Find where the given text appears and provide that cell's center as [X, Y] coordinate. 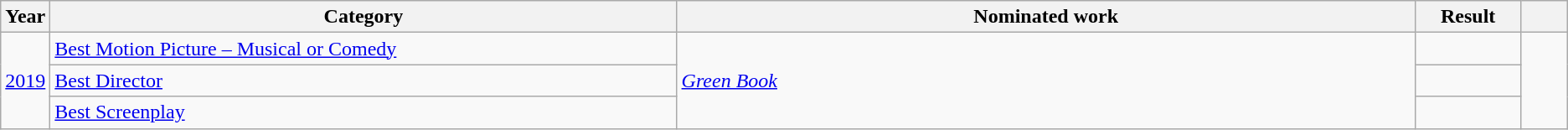
Year [25, 17]
Best Motion Picture – Musical or Comedy [364, 49]
Nominated work [1045, 17]
Best Director [364, 81]
Best Screenplay [364, 112]
Green Book [1045, 81]
2019 [25, 81]
Result [1467, 17]
Category [364, 17]
